Find where the given text appears and provide that cell's center as (X, Y) coordinate. 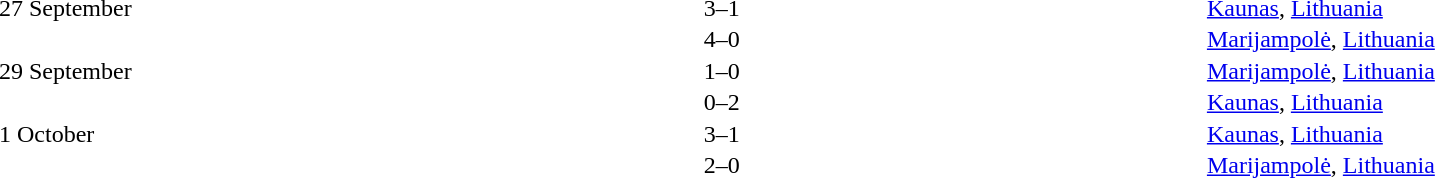
1–0 (722, 71)
0–2 (722, 103)
4–0 (722, 39)
3–1 (722, 134)
